Return [x, y] of the center of cell containing provided text 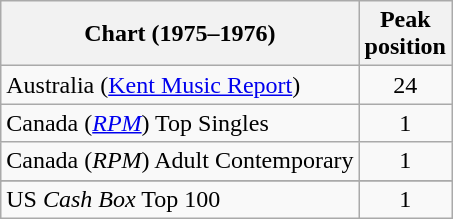
Peakposition [405, 34]
Canada (RPM) Adult Contemporary [180, 161]
24 [405, 85]
Chart (1975–1976) [180, 34]
US Cash Box Top 100 [180, 199]
Australia (Kent Music Report) [180, 85]
Canada (RPM) Top Singles [180, 123]
